Detect which cell encompasses the target text, then output its (X, Y) center coordinate. 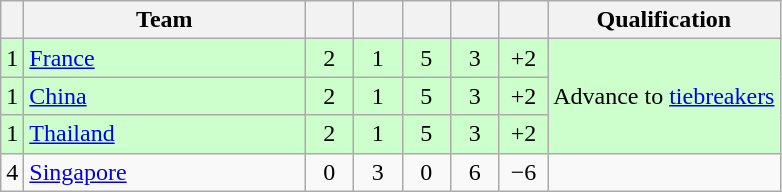
Singapore (164, 172)
Qualification (664, 20)
Advance to tiebreakers (664, 96)
France (164, 58)
China (164, 96)
4 (12, 172)
6 (476, 172)
Team (164, 20)
Thailand (164, 134)
−6 (524, 172)
